Pinpoint the cell where the given text exists, returning its [X, Y] midpoint coordinate. 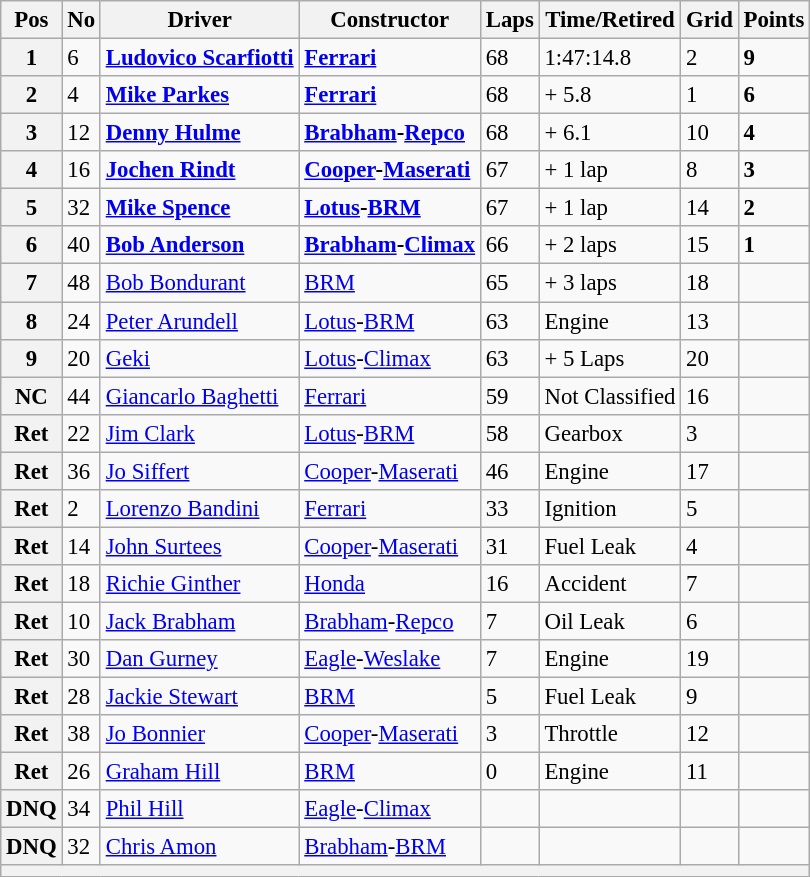
Laps [510, 20]
+ 2 laps [610, 245]
+ 5.8 [610, 95]
26 [81, 772]
59 [510, 396]
40 [81, 245]
33 [510, 509]
Phil Hill [200, 809]
Accident [610, 584]
15 [710, 245]
Driver [200, 20]
+ 3 laps [610, 283]
0 [510, 772]
Pos [32, 20]
17 [710, 471]
Gearbox [610, 433]
36 [81, 471]
Jochen Rindt [200, 170]
Geki [200, 358]
Constructor [390, 20]
Not Classified [610, 396]
Dan Gurney [200, 659]
Jim Clark [200, 433]
Richie Ginther [200, 584]
Mike Parkes [200, 95]
Eagle-Weslake [390, 659]
Points [774, 20]
24 [81, 321]
Bob Anderson [200, 245]
Graham Hill [200, 772]
19 [710, 659]
Chris Amon [200, 847]
Jack Brabham [200, 621]
Lorenzo Bandini [200, 509]
Mike Spence [200, 208]
Giancarlo Baghetti [200, 396]
Eagle-Climax [390, 809]
+ 5 Laps [610, 358]
34 [81, 809]
66 [510, 245]
Honda [390, 584]
Grid [710, 20]
Brabham-Climax [390, 245]
NC [32, 396]
Brabham-BRM [390, 847]
48 [81, 283]
Ignition [610, 509]
22 [81, 433]
Ludovico Scarfiotti [200, 58]
31 [510, 546]
Bob Bondurant [200, 283]
11 [710, 772]
28 [81, 697]
1:47:14.8 [610, 58]
Oil Leak [610, 621]
13 [710, 321]
Lotus-Climax [390, 358]
John Surtees [200, 546]
38 [81, 734]
30 [81, 659]
No [81, 20]
Denny Hulme [200, 133]
Jo Siffert [200, 471]
65 [510, 283]
Jackie Stewart [200, 697]
Throttle [610, 734]
Jo Bonnier [200, 734]
46 [510, 471]
44 [81, 396]
Time/Retired [610, 20]
+ 6.1 [610, 133]
58 [510, 433]
Peter Arundell [200, 321]
